Find where the given text appears and provide that cell's center as [x, y] coordinate. 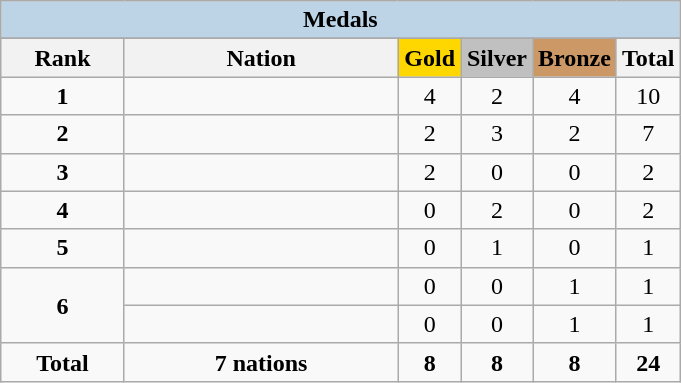
5 [63, 248]
7 nations [261, 362]
6 [63, 305]
Bronze [574, 58]
Silver [496, 58]
10 [648, 96]
Medals [340, 20]
7 [648, 134]
Nation [261, 58]
Rank [63, 58]
24 [648, 362]
Gold [430, 58]
